Scan for the cell matching the given text and deliver its (x, y) coordinate at center. 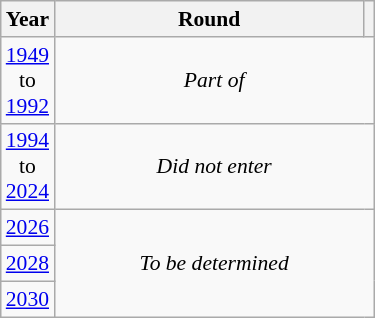
Did not enter (214, 166)
1994to2024 (28, 166)
Year (28, 19)
2026 (28, 228)
2028 (28, 264)
1949to1992 (28, 80)
Round (209, 19)
2030 (28, 299)
To be determined (214, 264)
Part of (214, 80)
